Provide the [x, y] coordinate of the cell's center where the given text is located.  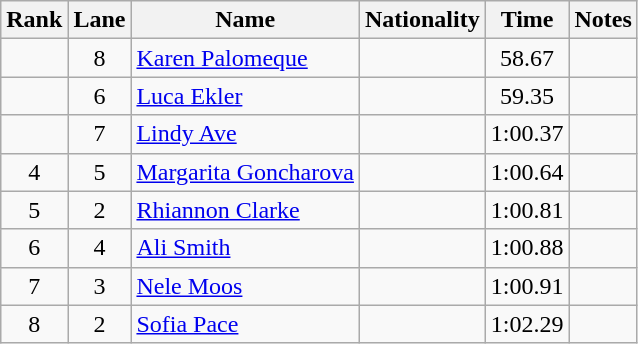
Nele Moos [246, 286]
Sofia Pace [246, 324]
1:00.91 [527, 286]
59.35 [527, 96]
1:00.81 [527, 210]
Ali Smith [246, 248]
Rhiannon Clarke [246, 210]
Luca Ekler [246, 96]
Karen Palomeque [246, 58]
58.67 [527, 58]
3 [100, 286]
1:00.37 [527, 134]
1:00.88 [527, 248]
Nationality [422, 20]
Rank [34, 20]
Lindy Ave [246, 134]
1:00.64 [527, 172]
Lane [100, 20]
Name [246, 20]
Margarita Goncharova [246, 172]
1:02.29 [527, 324]
Notes [603, 20]
Time [527, 20]
